Return (x, y) of the center of cell containing provided text 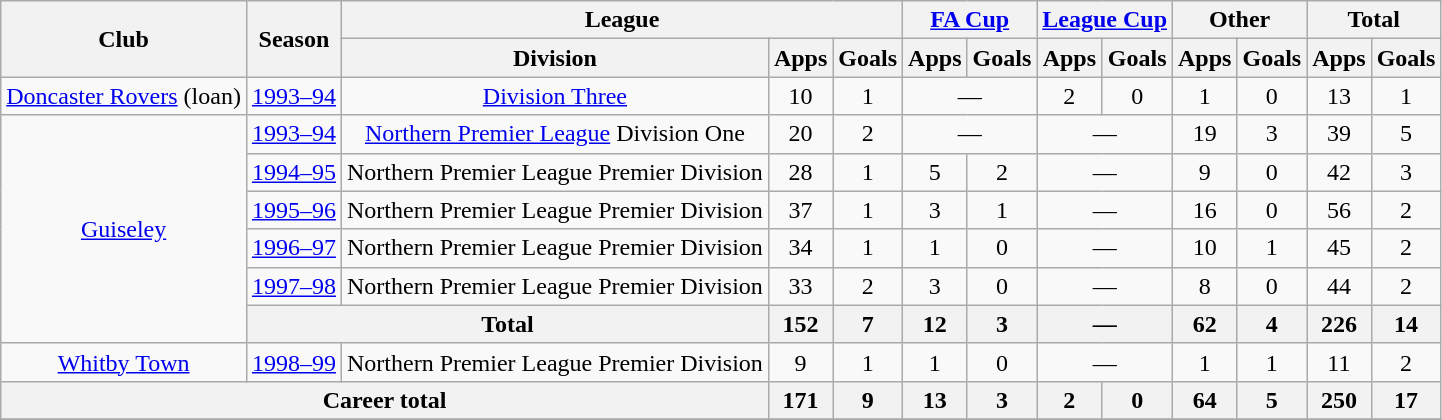
League Cup (1105, 20)
Northern Premier League Division One (554, 134)
33 (800, 286)
16 (1205, 210)
11 (1339, 362)
17 (1406, 400)
44 (1339, 286)
Whitby Town (124, 362)
4 (1272, 324)
Division Three (554, 96)
7 (868, 324)
1995–96 (294, 210)
1994–95 (294, 172)
56 (1339, 210)
14 (1406, 324)
Division (554, 58)
Doncaster Rovers (loan) (124, 96)
Club (124, 39)
12 (935, 324)
39 (1339, 134)
Other (1240, 20)
64 (1205, 400)
152 (800, 324)
League (622, 20)
1996–97 (294, 248)
Season (294, 39)
20 (800, 134)
8 (1205, 286)
37 (800, 210)
1998–99 (294, 362)
28 (800, 172)
250 (1339, 400)
171 (800, 400)
Career total (385, 400)
45 (1339, 248)
FA Cup (970, 20)
19 (1205, 134)
34 (800, 248)
226 (1339, 324)
42 (1339, 172)
Guiseley (124, 229)
62 (1205, 324)
1997–98 (294, 286)
